Provide the [X, Y] coordinate of the cell's center where the given text is located.  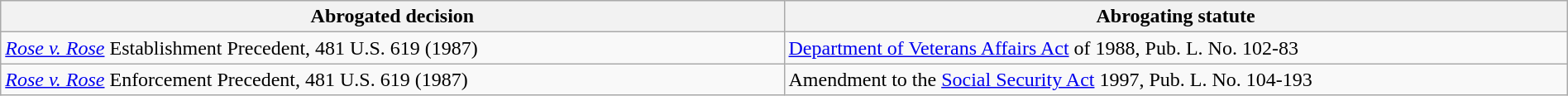
Rose v. Rose Establishment Precedent, 481 U.S. 619 (1987) [392, 48]
Department of Veterans Affairs Act of 1988, Pub. L. No. 102-83 [1176, 48]
Rose v. Rose Enforcement Precedent, 481 U.S. 619 (1987) [392, 79]
Amendment to the Social Security Act 1997, Pub. L. No. 104-193 [1176, 79]
Abrogating statute [1176, 17]
Abrogated decision [392, 17]
